Identify which cell holds the provided text, then report its (x, y) central coordinate. 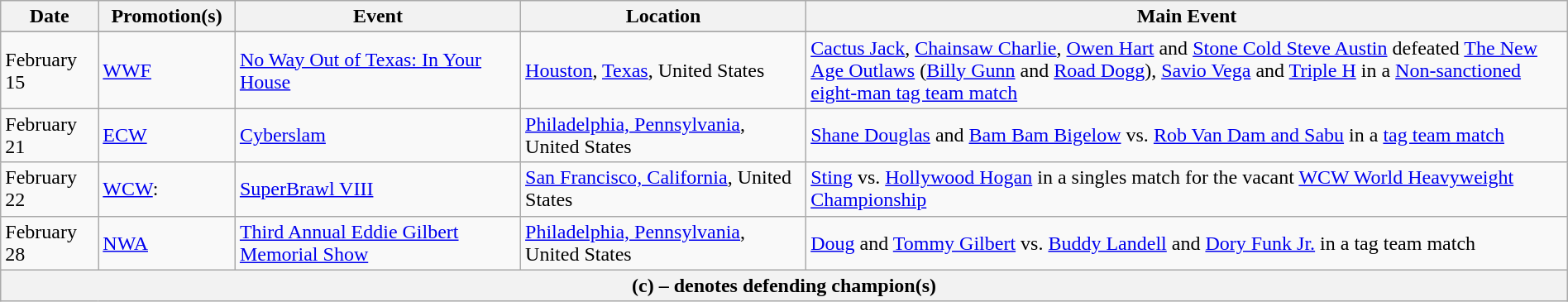
Shane Douglas and Bam Bam Bigelow vs. Rob Van Dam and Sabu in a tag team match (1188, 136)
(c) – denotes defending champion(s) (784, 285)
Doug and Tommy Gilbert vs. Buddy Landell and Dory Funk Jr. in a tag team match (1188, 243)
ECW (167, 136)
WCW: (167, 189)
Date (50, 17)
Third Annual Eddie Gilbert Memorial Show (377, 243)
San Francisco, California, United States (663, 189)
Event (377, 17)
NWA (167, 243)
No Way Out of Texas: In Your House (377, 70)
Cyberslam (377, 136)
February 21 (50, 136)
Sting vs. Hollywood Hogan in a singles match for the vacant WCW World Heavyweight Championship (1188, 189)
February 28 (50, 243)
WWF (167, 70)
February 22 (50, 189)
Houston, Texas, United States (663, 70)
SuperBrawl VIII (377, 189)
Location (663, 17)
February 15 (50, 70)
Main Event (1188, 17)
Promotion(s) (167, 17)
